Capture the cell that displays the provided text and extract its (x, y) central coordinate. 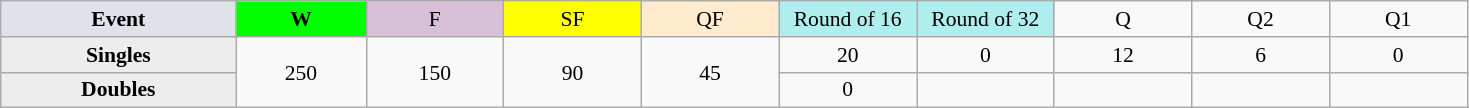
Round of 16 (848, 19)
Round of 32 (985, 19)
Singles (118, 55)
QF (710, 19)
150 (435, 72)
12 (1123, 55)
Q (1123, 19)
250 (301, 72)
Q2 (1261, 19)
Event (118, 19)
Doubles (118, 90)
Q1 (1398, 19)
F (435, 19)
45 (710, 72)
6 (1261, 55)
20 (848, 55)
90 (573, 72)
W (301, 19)
SF (573, 19)
